Output the [x, y] coordinate of the center of the cell containing the given text.  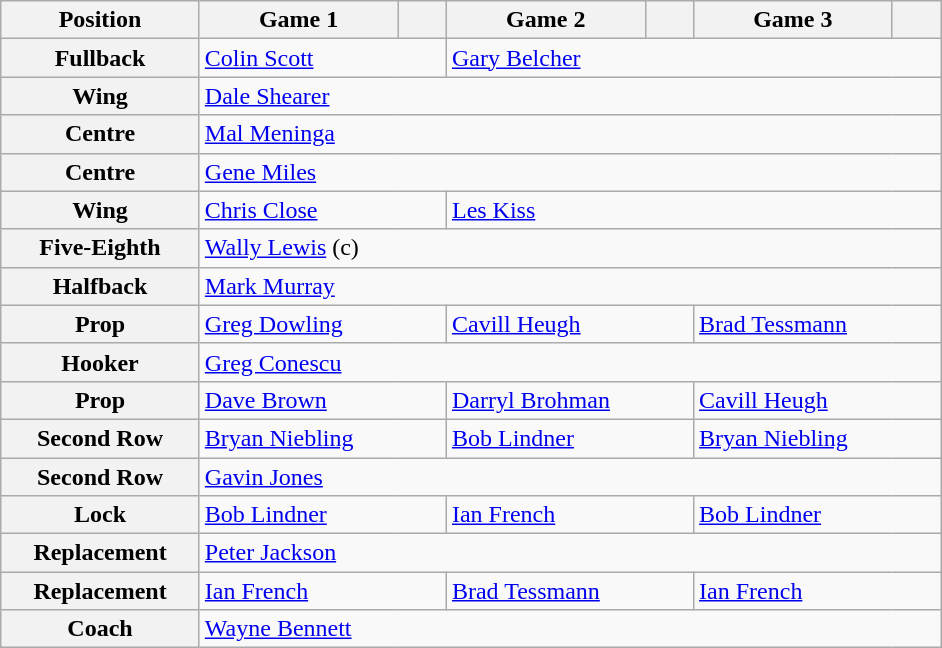
Mark Murray [570, 286]
Chris Close [322, 210]
Darryl Brohman [570, 400]
Greg Conescu [570, 362]
Game 1 [298, 20]
Fullback [100, 58]
Gene Miles [570, 172]
Wally Lewis (c) [570, 248]
Five-Eighth [100, 248]
Wayne Bennett [570, 629]
Gary Belcher [693, 58]
Dale Shearer [570, 96]
Peter Jackson [570, 553]
Position [100, 20]
Les Kiss [693, 210]
Lock [100, 515]
Coach [100, 629]
Hooker [100, 362]
Dave Brown [322, 400]
Gavin Jones [570, 477]
Colin Scott [322, 58]
Halfback [100, 286]
Game 3 [794, 20]
Game 2 [546, 20]
Greg Dowling [322, 324]
Mal Meninga [570, 134]
